Search for the cell housing the specified text and yield its [X, Y] center coordinate. 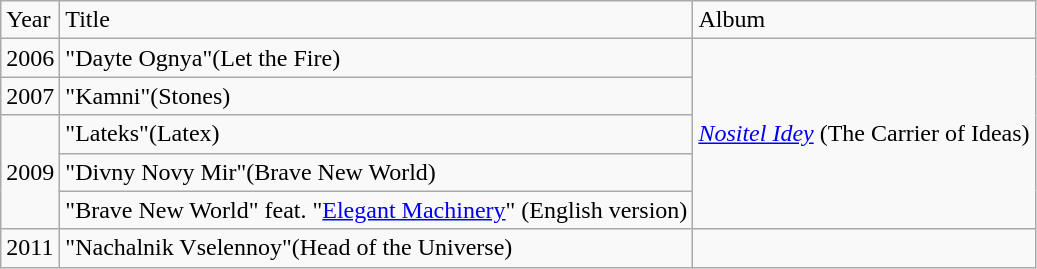
"Divny Novy Mir"(Brave New World) [376, 172]
2009 [30, 172]
2007 [30, 96]
2006 [30, 58]
Year [30, 20]
"Brave New World" feat. "Elegant Machinery" (English version) [376, 210]
2011 [30, 248]
"Kamni"(Stones) [376, 96]
"Lateks"(Latex) [376, 134]
Album [864, 20]
"Dayte Ognya"(Let the Fire) [376, 58]
Title [376, 20]
"Nachalnik Vselennoy"(Head of the Universe) [376, 248]
Nositel Idey (The Carrier of Ideas) [864, 134]
